For the text-containing cell, return its midpoint in [x, y] coordinate format. 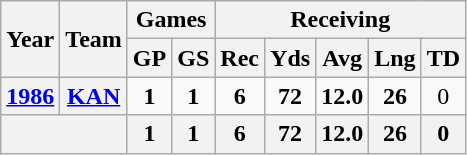
Lng [395, 58]
GP [149, 58]
Yds [290, 58]
Rec [240, 58]
Year [30, 39]
1986 [30, 96]
Avg [342, 58]
KAN [94, 96]
Games [170, 20]
Team [94, 39]
Receiving [340, 20]
TD [443, 58]
GS [194, 58]
